Find where the given text appears and provide that cell's center as [x, y] coordinate. 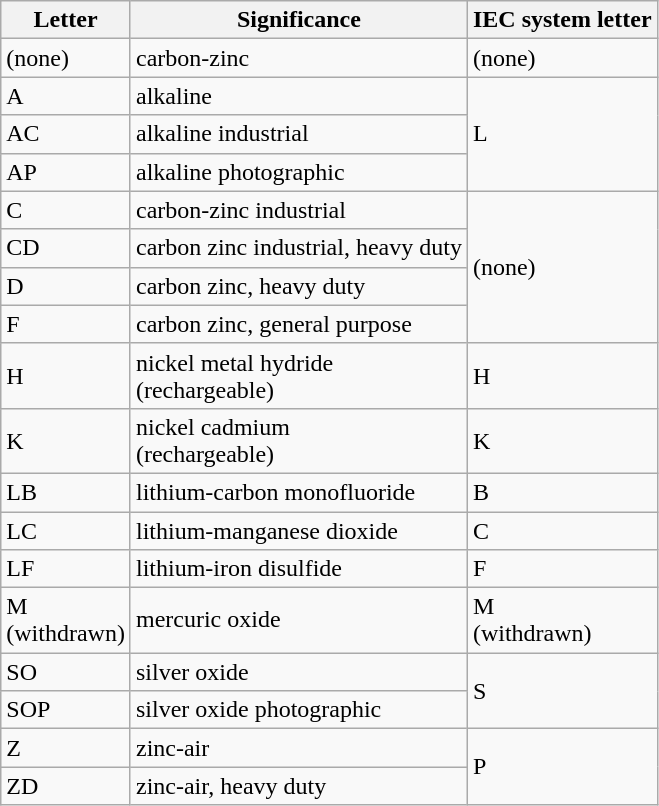
B [562, 492]
LB [66, 492]
Letter [66, 20]
nickel cadmium(rechargeable) [298, 440]
lithium-carbon monofluoride [298, 492]
L [562, 134]
alkaline [298, 96]
carbon-zinc [298, 58]
carbon zinc industrial, heavy duty [298, 248]
carbon zinc, heavy duty [298, 286]
S [562, 691]
zinc-air [298, 748]
AP [66, 172]
mercuric oxide [298, 620]
D [66, 286]
A [66, 96]
Z [66, 748]
lithium-iron disulfide [298, 569]
nickel metal hydride(rechargeable) [298, 376]
IEC system letter [562, 20]
alkaline photographic [298, 172]
Significance [298, 20]
silver oxide [298, 672]
ZD [66, 786]
lithium-manganese dioxide [298, 531]
AC [66, 134]
SO [66, 672]
carbon-zinc industrial [298, 210]
CD [66, 248]
zinc-air, heavy duty [298, 786]
LF [66, 569]
LC [66, 531]
silver oxide photographic [298, 710]
carbon zinc, general purpose [298, 324]
SOP [66, 710]
P [562, 767]
alkaline industrial [298, 134]
